Identify which cell holds the provided text, then report its (X, Y) central coordinate. 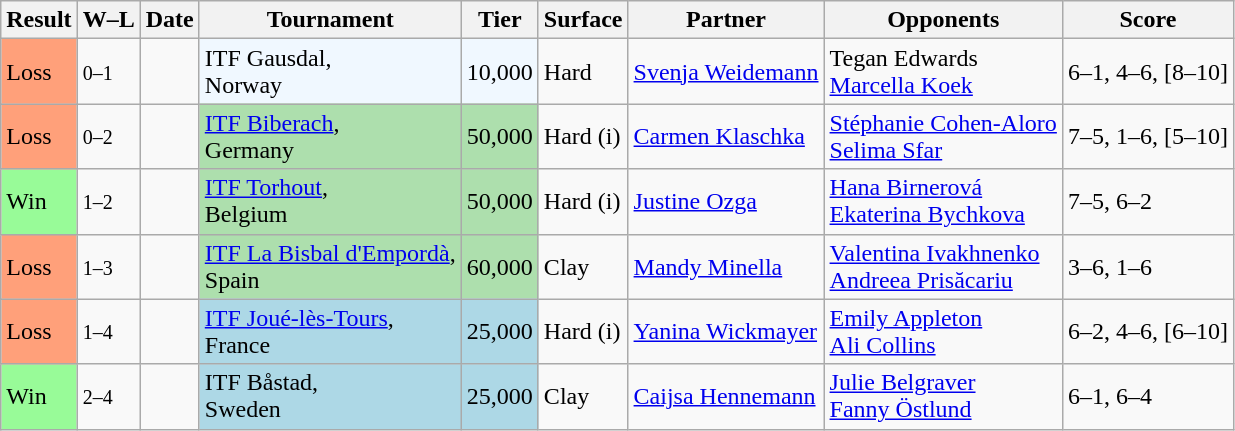
Score (1148, 20)
2–4 (108, 396)
Tier (500, 20)
ITF La Bisbal d'Empordà, Spain (330, 266)
Justine Ozga (726, 202)
1–2 (108, 202)
60,000 (500, 266)
Opponents (943, 20)
Svenja Weidemann (726, 72)
Date (170, 20)
Stéphanie Cohen-Aloro Selima Sfar (943, 136)
6–1, 6–4 (1148, 396)
Emily Appleton Ali Collins (943, 332)
0–2 (108, 136)
ITF Torhout, Belgium (330, 202)
Caijsa Hennemann (726, 396)
0–1 (108, 72)
Tournament (330, 20)
ITF Båstad, Sweden (330, 396)
Result (39, 20)
Hana Birnerová Ekaterina Bychkova (943, 202)
ITF Joué-lès-Tours, France (330, 332)
Partner (726, 20)
Surface (583, 20)
3–6, 1–6 (1148, 266)
6–1, 4–6, [8–10] (1148, 72)
1–4 (108, 332)
7–5, 6–2 (1148, 202)
W–L (108, 20)
10,000 (500, 72)
ITF Gausdal, Norway (330, 72)
1–3 (108, 266)
Julie Belgraver Fanny Östlund (943, 396)
Valentina Ivakhnenko Andreea Prisăcariu (943, 266)
ITF Biberach, Germany (330, 136)
Hard (583, 72)
Yanina Wickmayer (726, 332)
7–5, 1–6, [5–10] (1148, 136)
6–2, 4–6, [6–10] (1148, 332)
Mandy Minella (726, 266)
Carmen Klaschka (726, 136)
Tegan Edwards Marcella Koek (943, 72)
